Identify which cell holds the provided text, then report its [X, Y] central coordinate. 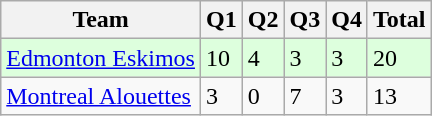
Q2 [263, 20]
Edmonton Eskimos [101, 58]
Q1 [221, 20]
Q3 [305, 20]
0 [263, 96]
Team [101, 20]
7 [305, 96]
13 [399, 96]
Montreal Alouettes [101, 96]
10 [221, 58]
Total [399, 20]
20 [399, 58]
Q4 [347, 20]
4 [263, 58]
